Provide the [x, y] coordinate of the cell's center where the given text is located.  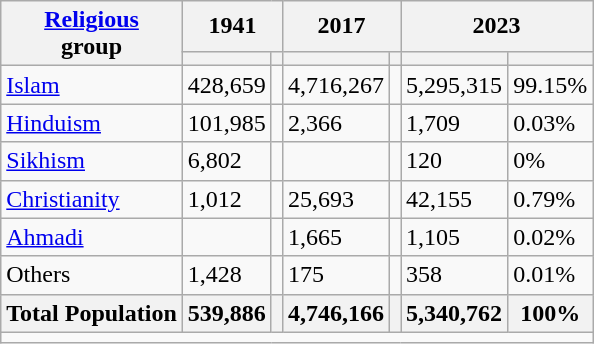
Ahmadi [92, 237]
2,366 [336, 123]
1,428 [226, 275]
428,659 [226, 85]
100% [550, 313]
0.03% [550, 123]
4,716,267 [336, 85]
Islam [92, 85]
0.02% [550, 237]
1,709 [454, 123]
175 [336, 275]
Religiousgroup [92, 34]
5,295,315 [454, 85]
99.15% [550, 85]
42,155 [454, 199]
1,665 [336, 237]
Christianity [92, 199]
1941 [232, 26]
1,105 [454, 237]
120 [454, 161]
1,012 [226, 199]
2023 [497, 26]
101,985 [226, 123]
6,802 [226, 161]
2017 [341, 26]
Total Population [92, 313]
539,886 [226, 313]
0.79% [550, 199]
25,693 [336, 199]
Others [92, 275]
0% [550, 161]
5,340,762 [454, 313]
0.01% [550, 275]
Sikhism [92, 161]
Hinduism [92, 123]
358 [454, 275]
4,746,166 [336, 313]
